Pinpoint the cell where the given text exists, returning its (x, y) midpoint coordinate. 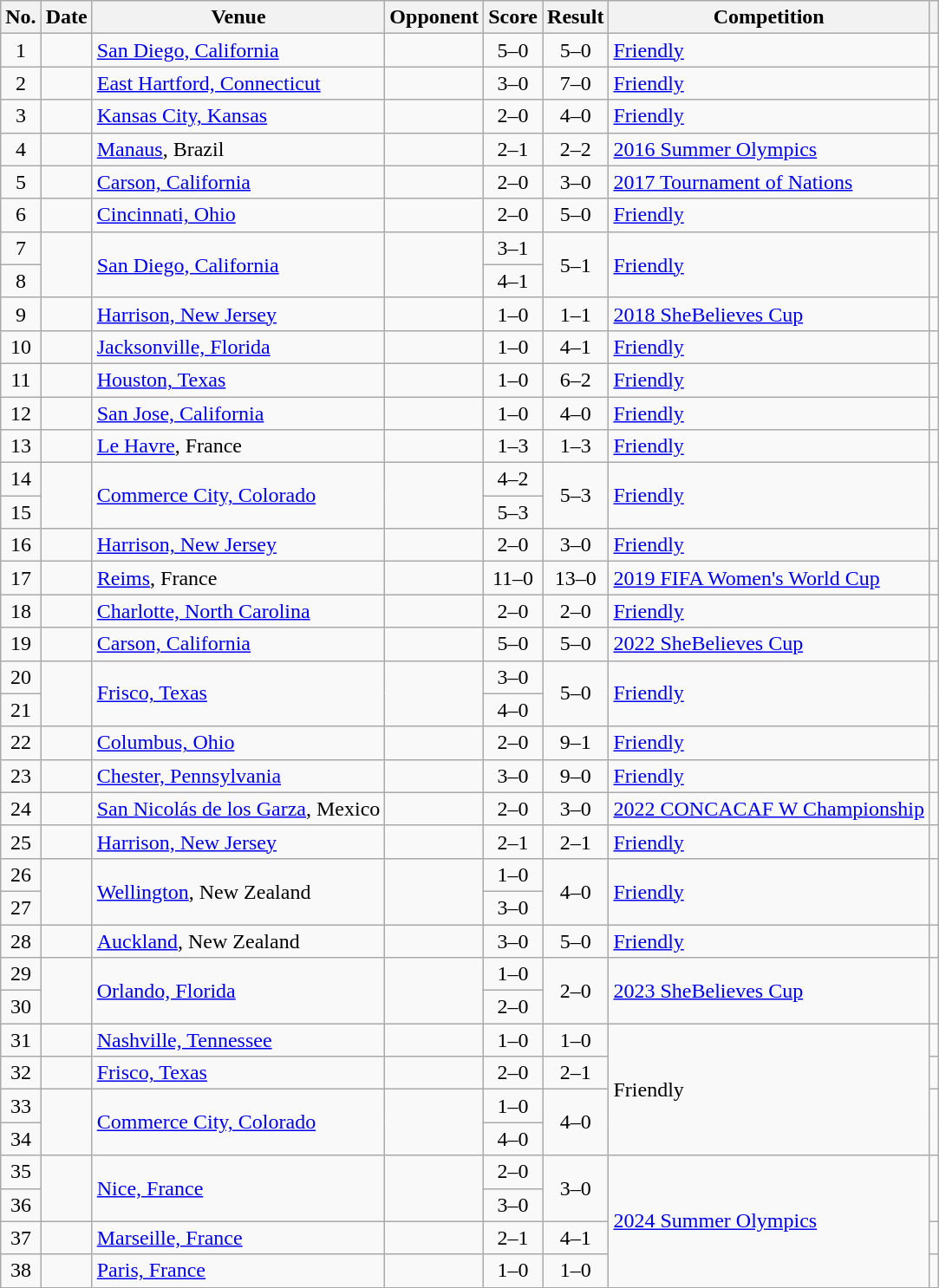
4–2 (513, 479)
15 (21, 512)
2022 SheBelieves Cup (769, 644)
Le Havre, France (238, 446)
18 (21, 611)
33 (21, 1106)
32 (21, 1073)
37 (21, 1238)
22 (21, 743)
20 (21, 677)
1–1 (576, 314)
2 (21, 83)
Columbus, Ohio (238, 743)
10 (21, 347)
27 (21, 907)
6 (21, 215)
3–1 (513, 248)
38 (21, 1271)
Venue (238, 17)
2023 SheBelieves Cup (769, 991)
Competition (769, 17)
Paris, France (238, 1271)
6–2 (576, 380)
30 (21, 1007)
2018 SheBelieves Cup (769, 314)
26 (21, 875)
35 (21, 1172)
Manaus, Brazil (238, 149)
31 (21, 1040)
9 (21, 314)
Nashville, Tennessee (238, 1040)
5 (21, 182)
Jacksonville, Florida (238, 347)
San Nicolás de los Garza, Mexico (238, 809)
2024 Summer Olympics (769, 1221)
Result (576, 17)
2017 Tournament of Nations (769, 182)
12 (21, 413)
Auckland, New Zealand (238, 940)
11 (21, 380)
5–1 (576, 264)
Opponent (434, 17)
16 (21, 545)
Cincinnati, Ohio (238, 215)
3 (21, 116)
Marseille, France (238, 1238)
14 (21, 479)
11–0 (513, 578)
29 (21, 974)
Charlotte, North Carolina (238, 611)
San Jose, California (238, 413)
2019 FIFA Women's World Cup (769, 578)
No. (21, 17)
1 (21, 50)
Date (66, 17)
Nice, France (238, 1188)
19 (21, 644)
8 (21, 281)
9–1 (576, 743)
Orlando, Florida (238, 991)
9–0 (576, 776)
Chester, Pennsylvania (238, 776)
East Hartford, Connecticut (238, 83)
7 (21, 248)
28 (21, 940)
4 (21, 149)
13 (21, 446)
Houston, Texas (238, 380)
24 (21, 809)
2022 CONCACAF W Championship (769, 809)
34 (21, 1139)
21 (21, 710)
Reims, France (238, 578)
36 (21, 1205)
Score (513, 17)
2016 Summer Olympics (769, 149)
Kansas City, Kansas (238, 116)
23 (21, 776)
Wellington, New Zealand (238, 891)
2–2 (576, 149)
7–0 (576, 83)
13–0 (576, 578)
25 (21, 842)
17 (21, 578)
